Find where the given text appears and provide that cell's center as (X, Y) coordinate. 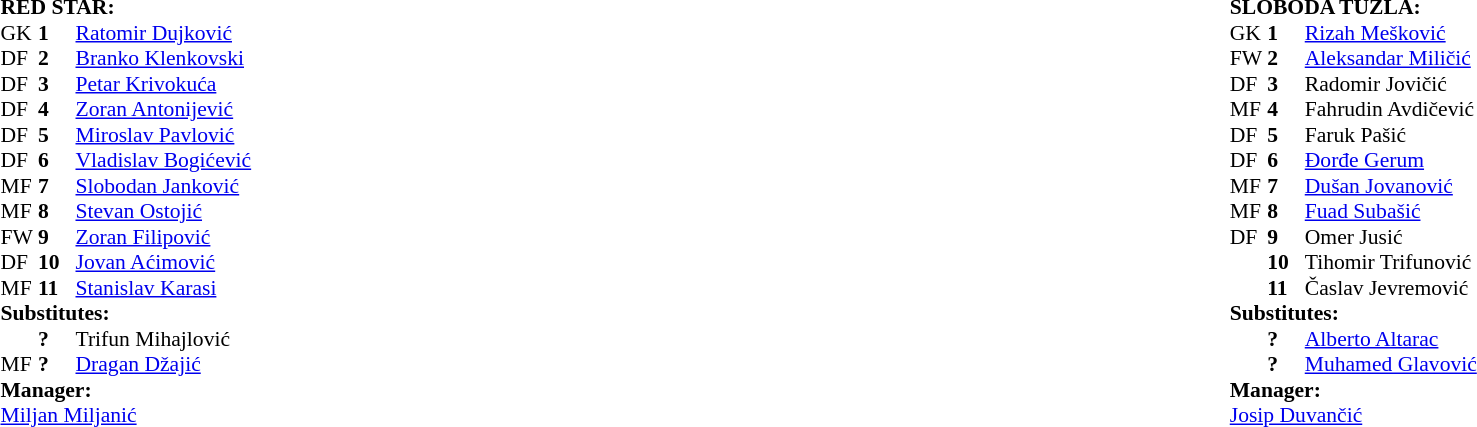
Zoran Filipović (226, 237)
Petar Krivokuća (226, 84)
Dragan Džajić (226, 365)
Jovan Aćimović (226, 263)
Manager: (188, 390)
Substitutes: (188, 313)
Slobodan Janković (226, 186)
Vladislav Bogićević (226, 161)
Trifun Mihajlović (226, 339)
Ratomir Dujković (226, 33)
Branko Klenkovski (226, 59)
Stevan Ostojić (226, 211)
Miroslav Pavlović (226, 135)
Zoran Antonijević (226, 109)
Stanislav Karasi (226, 288)
